Return [x, y] of the center of cell containing provided text 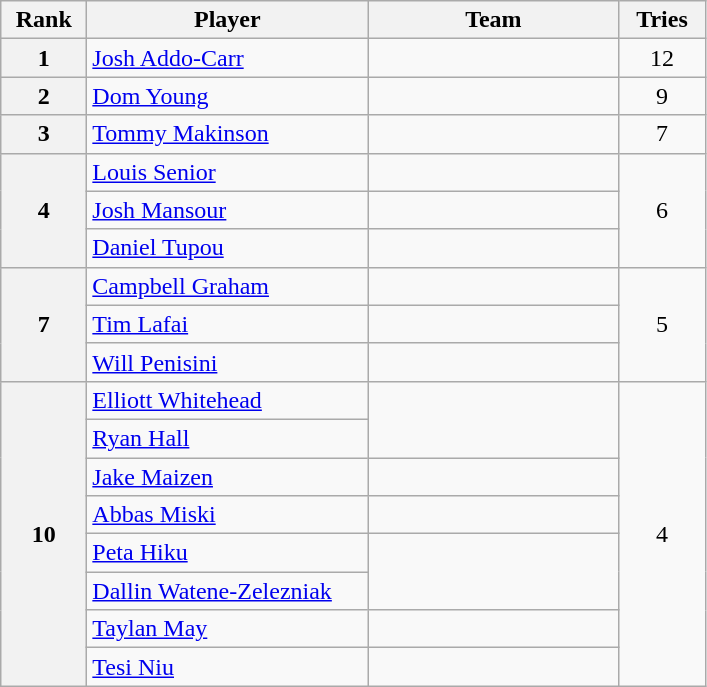
Dallin Watene-Zelezniak [228, 591]
Ryan Hall [228, 438]
Josh Addo-Carr [228, 58]
2 [44, 96]
Peta Hiku [228, 553]
Tries [662, 20]
Josh Mansour [228, 210]
Daniel Tupou [228, 248]
3 [44, 134]
6 [662, 210]
5 [662, 324]
Jake Maizen [228, 477]
Louis Senior [228, 172]
9 [662, 96]
Abbas Miski [228, 515]
Rank [44, 20]
Will Penisini [228, 362]
Dom Young [228, 96]
Team [494, 20]
1 [44, 58]
Taylan May [228, 629]
Player [228, 20]
Tim Lafai [228, 324]
Campbell Graham [228, 286]
10 [44, 533]
12 [662, 58]
Tommy Makinson [228, 134]
Elliott Whitehead [228, 400]
Tesi Niu [228, 667]
